Find where the given text appears and provide that cell's center as [x, y] coordinate. 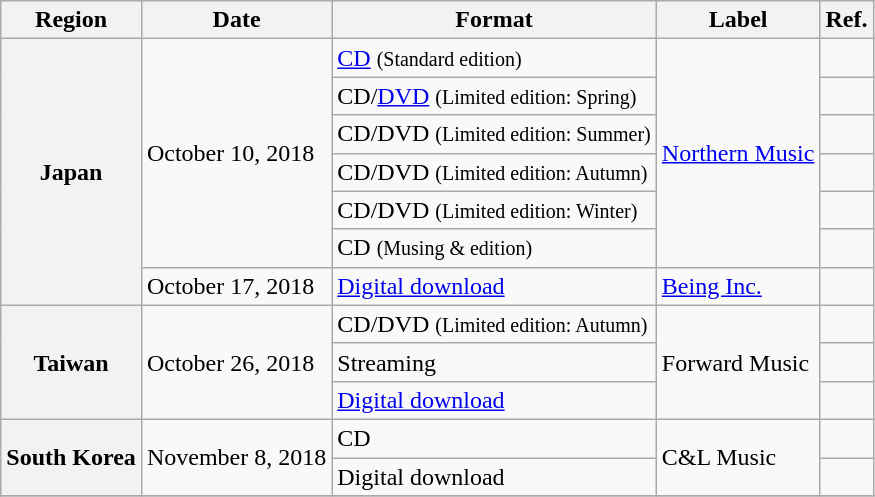
C&L Music [738, 457]
Region [72, 20]
South Korea [72, 457]
CD/DVD (Limited edition: Winter) [494, 210]
Taiwan [72, 362]
Date [236, 20]
Forward Music [738, 362]
Streaming [494, 362]
Ref. [846, 20]
CD/DVD (Limited edition: Spring) [494, 96]
CD/DVD (Limited edition: Summer) [494, 134]
November 8, 2018 [236, 457]
Label [738, 20]
October 17, 2018 [236, 286]
CD [494, 438]
Japan [72, 172]
October 10, 2018 [236, 153]
CD (Musing & edition) [494, 248]
Being Inc. [738, 286]
October 26, 2018 [236, 362]
Format [494, 20]
CD (Standard edition) [494, 58]
Northern Music [738, 153]
